Return [X, Y] of the center of cell containing provided text 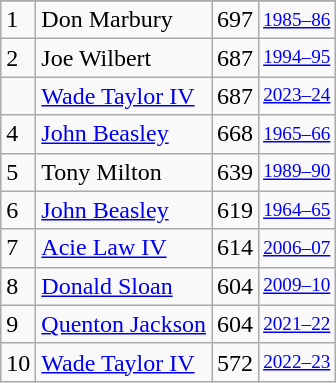
2021–22 [297, 324]
5 [18, 172]
1989–90 [297, 172]
Quenton Jackson [124, 324]
1994–95 [297, 58]
Tony Milton [124, 172]
6 [18, 210]
1965–66 [297, 134]
572 [236, 362]
2023–24 [297, 96]
2022–23 [297, 362]
1 [18, 20]
Acie Law IV [124, 248]
10 [18, 362]
1964–65 [297, 210]
668 [236, 134]
2006–07 [297, 248]
9 [18, 324]
Donald Sloan [124, 286]
614 [236, 248]
Don Marbury [124, 20]
619 [236, 210]
1985–86 [297, 20]
Joe Wilbert [124, 58]
7 [18, 248]
2009–10 [297, 286]
697 [236, 20]
639 [236, 172]
2 [18, 58]
8 [18, 286]
4 [18, 134]
